Pinpoint the cell where the given text exists, returning its [x, y] midpoint coordinate. 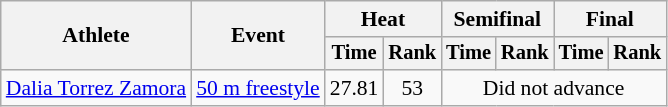
27.81 [354, 88]
Dalia Torrez Zamora [96, 88]
53 [412, 88]
Heat [383, 19]
Semifinal [497, 19]
Athlete [96, 36]
50 m freestyle [258, 88]
Did not advance [554, 88]
Final [610, 19]
Event [258, 36]
